Identify which cell holds the provided text, then report its (X, Y) central coordinate. 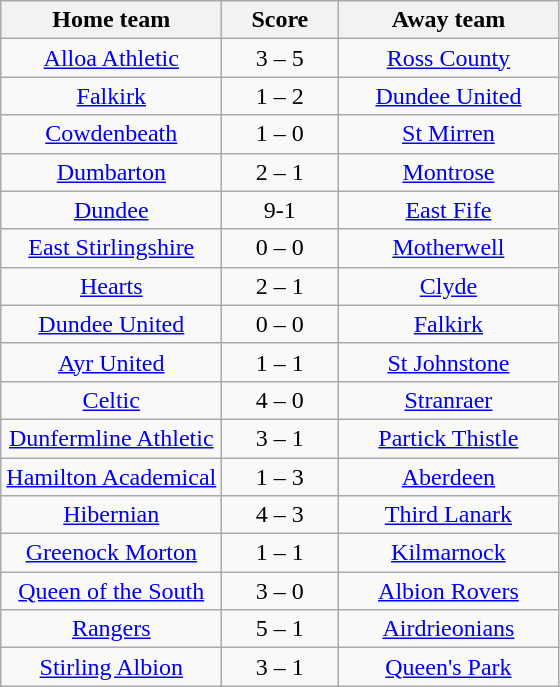
Hibernian (112, 515)
Dumbarton (112, 172)
Celtic (112, 400)
Ross County (448, 58)
Hamilton Academical (112, 477)
Airdrieonians (448, 629)
Queen of the South (112, 591)
Stirling Albion (112, 667)
1 – 2 (280, 96)
Third Lanark (448, 515)
Rangers (112, 629)
5 – 1 (280, 629)
Hearts (112, 286)
Kilmarnock (448, 553)
3 – 5 (280, 58)
Home team (112, 20)
East Fife (448, 210)
Greenock Morton (112, 553)
4 – 3 (280, 515)
1 – 0 (280, 134)
Motherwell (448, 248)
Cowdenbeath (112, 134)
Stranraer (448, 400)
Alloa Athletic (112, 58)
Queen's Park (448, 667)
4 – 0 (280, 400)
Score (280, 20)
Dunfermline Athletic (112, 438)
Aberdeen (448, 477)
Partick Thistle (448, 438)
Montrose (448, 172)
Clyde (448, 286)
9-1 (280, 210)
Albion Rovers (448, 591)
Dundee (112, 210)
Away team (448, 20)
3 – 0 (280, 591)
East Stirlingshire (112, 248)
Ayr United (112, 362)
St Mirren (448, 134)
1 – 3 (280, 477)
St Johnstone (448, 362)
